Capture the cell that displays the provided text and extract its (x, y) central coordinate. 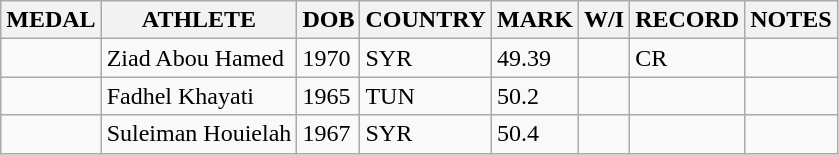
COUNTRY (426, 20)
49.39 (534, 58)
RECORD (688, 20)
Ziad Abou Hamed (199, 58)
1970 (328, 58)
Suleiman Houielah (199, 134)
DOB (328, 20)
50.2 (534, 96)
1967 (328, 134)
W/I (604, 20)
MEDAL (51, 20)
1965 (328, 96)
ATHLETE (199, 20)
TUN (426, 96)
MARK (534, 20)
Fadhel Khayati (199, 96)
NOTES (791, 20)
CR (688, 58)
50.4 (534, 134)
